Return (x, y) of the center of cell containing provided text 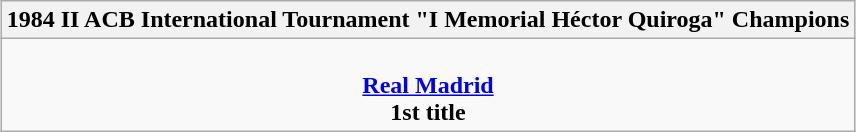
1984 II ACB International Tournament "I Memorial Héctor Quiroga" Champions (428, 20)
Real Madrid 1st title (428, 85)
